Determine the (x, y) coordinate at the center of the cell enclosing the given text.  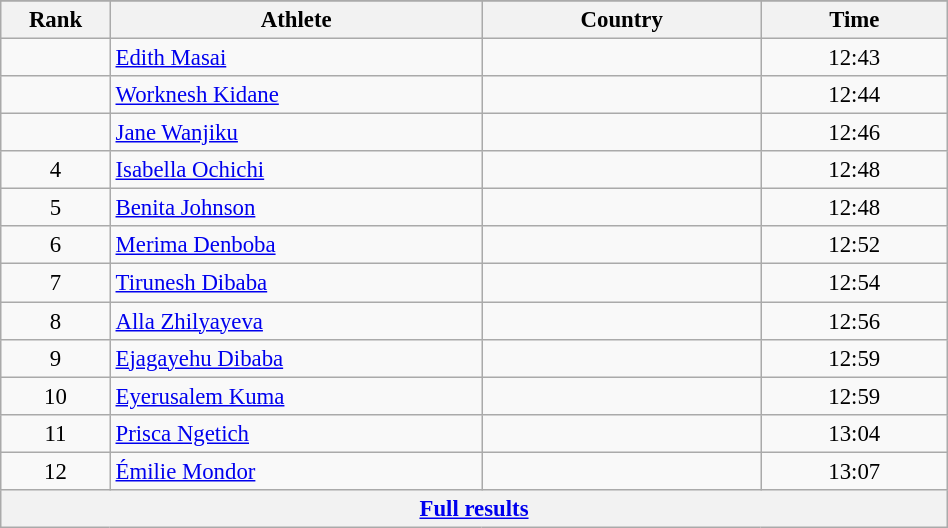
12:43 (854, 58)
12:54 (854, 283)
Time (854, 20)
12:52 (854, 245)
Country (622, 20)
10 (56, 396)
13:07 (854, 471)
Ejagayehu Dibaba (296, 358)
Merima Denboba (296, 245)
12 (56, 471)
4 (56, 170)
8 (56, 321)
Alla Zhilyayeva (296, 321)
Prisca Ngetich (296, 433)
Edith Masai (296, 58)
Benita Johnson (296, 208)
Isabella Ochichi (296, 170)
Athlete (296, 20)
Jane Wanjiku (296, 133)
6 (56, 245)
12:56 (854, 321)
12:46 (854, 133)
11 (56, 433)
Worknesh Kidane (296, 95)
Full results (474, 509)
12:44 (854, 95)
Eyerusalem Kuma (296, 396)
13:04 (854, 433)
9 (56, 358)
Rank (56, 20)
Émilie Mondor (296, 471)
Tirunesh Dibaba (296, 283)
7 (56, 283)
5 (56, 208)
